Capture the cell that displays the provided text and extract its (X, Y) central coordinate. 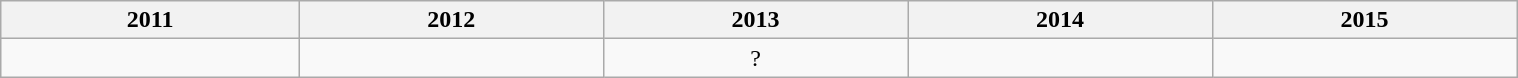
? (755, 58)
2012 (451, 20)
2014 (1060, 20)
2015 (1364, 20)
2011 (150, 20)
2013 (755, 20)
